Extract the (X, Y) coordinate from the center of the cell holding the provided text.  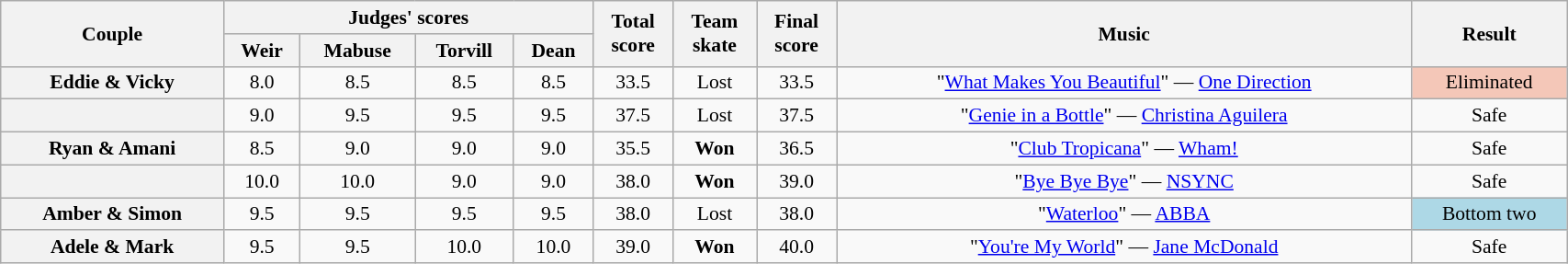
"Club Tropicana" — Wham! (1124, 149)
Torvill (465, 51)
"Bye Bye Bye" — NSYNC (1124, 181)
Ryan & Amani (112, 149)
Mabuse (358, 51)
Totalscore (633, 33)
"Waterloo" — ABBA (1124, 214)
"You're My World" — Jane McDonald (1124, 247)
36.5 (797, 149)
35.5 (633, 149)
Adele & Mark (112, 247)
Teamskate (715, 33)
Judges' scores (408, 17)
Result (1490, 33)
"What Makes You Beautiful" — One Direction (1124, 83)
Bottom two (1490, 214)
Dean (553, 51)
Eddie & Vicky (112, 83)
Music (1124, 33)
"Genie in a Bottle" — Christina Aguilera (1124, 116)
Couple (112, 33)
Amber & Simon (112, 214)
Eliminated (1490, 83)
Finalscore (797, 33)
Weir (261, 51)
8.0 (261, 83)
40.0 (797, 247)
